Capture the cell that displays the provided text and extract its [X, Y] central coordinate. 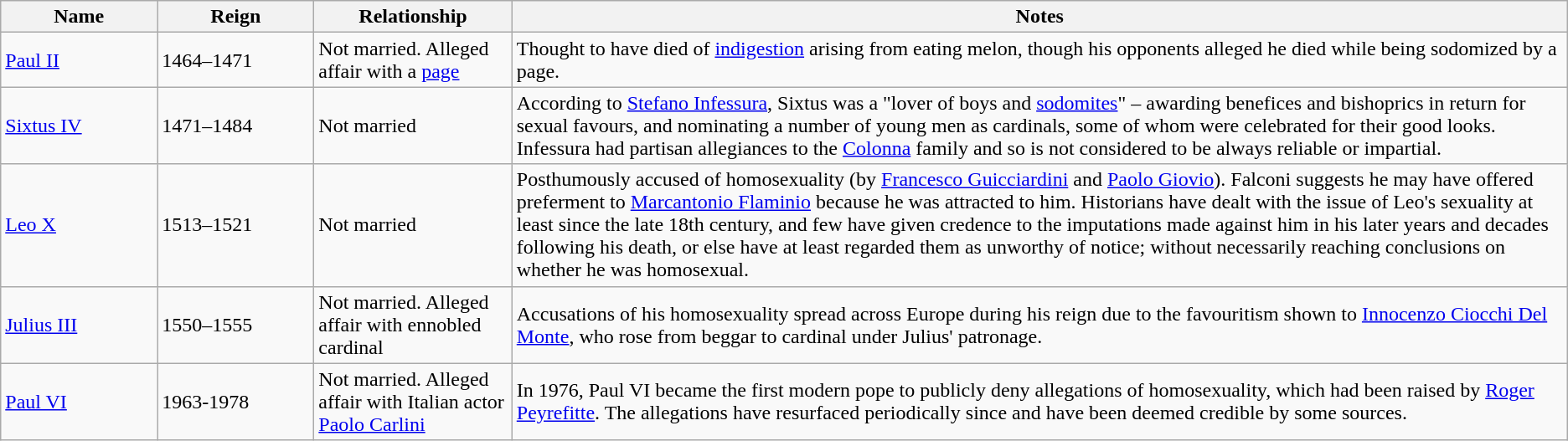
Notes [1039, 17]
1963-1978 [236, 402]
1513–1521 [236, 225]
1464–1471 [236, 60]
Not married. Alleged affair with Italian actor Paolo Carlini [413, 402]
Paul VI [79, 402]
Julius III [79, 325]
Not married. Alleged affair with ennobled cardinal [413, 325]
Sixtus IV [79, 126]
Thought to have died of indigestion arising from eating melon, though his opponents alleged he died while being sodomized by a page. [1039, 60]
Reign [236, 17]
Paul II [79, 60]
Relationship [413, 17]
1550–1555 [236, 325]
Name [79, 17]
Leo X [79, 225]
1471–1484 [236, 126]
Not married. Alleged affair with a page [413, 60]
